Find where the given text appears and provide that cell's center as (x, y) coordinate. 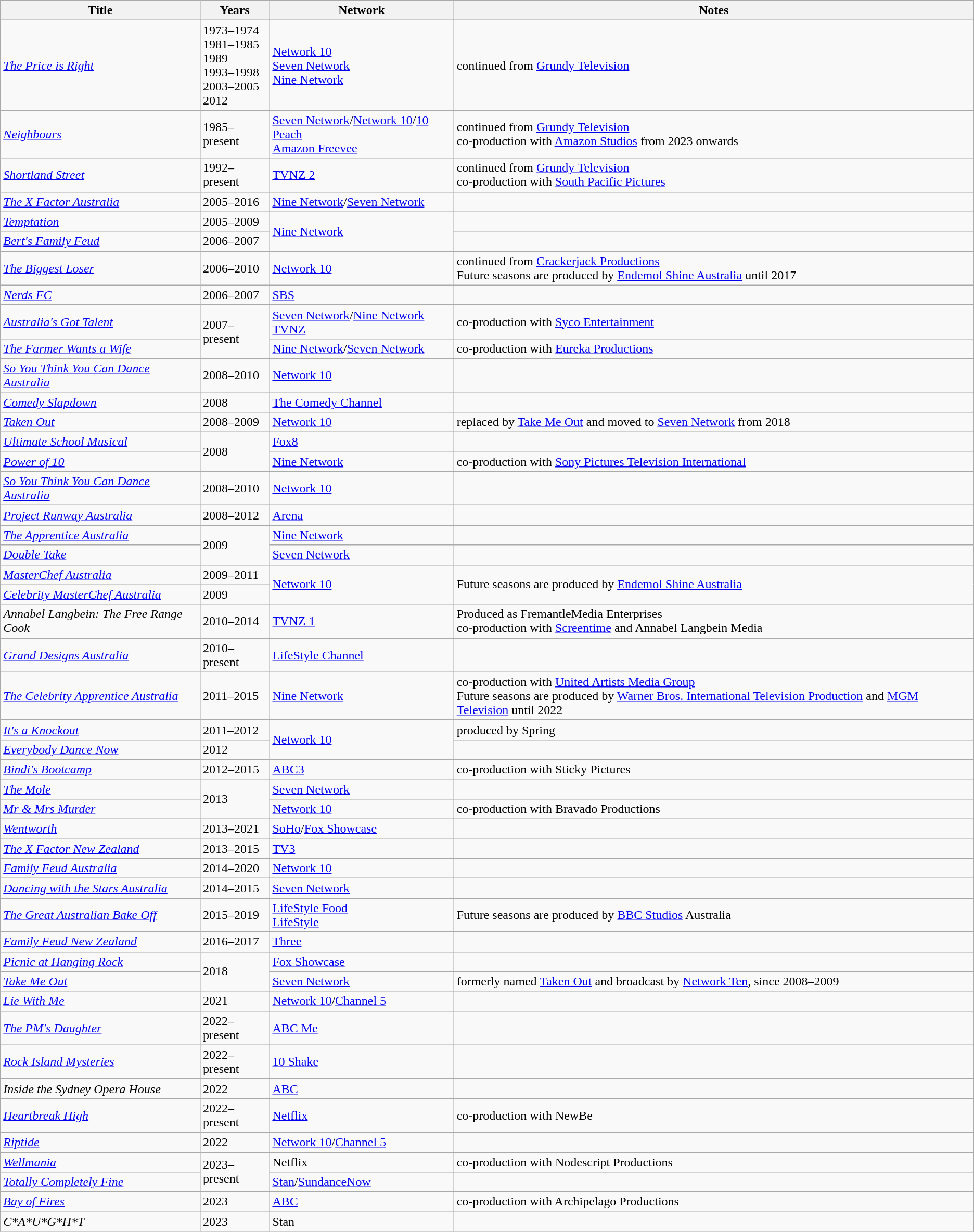
1992–present (234, 175)
continued from Grundy Televisionco-production with Amazon Studios from 2023 onwards (714, 134)
Dancing with the Stars Australia (100, 888)
Notes (714, 10)
ABC Me (362, 1028)
Totally Completely Fine (100, 1182)
Rock Island Mysteries (100, 1062)
Bert's Family Feud (100, 241)
2016–2017 (234, 942)
Comedy Slapdown (100, 402)
The Great Australian Bake Off (100, 915)
Title (100, 10)
continued from Crackerjack ProductionsFuture seasons are produced by Endemol Shine Australia until 2017 (714, 268)
C*A*U*G*H*T (100, 1222)
Ultimate School Musical (100, 442)
10 Shake (362, 1062)
The Mole (100, 789)
2006–2010 (234, 268)
TV3 (362, 849)
Project Runway Australia (100, 515)
Double Take (100, 555)
2018 (234, 971)
Years (234, 10)
continued from Grundy Televisionco-production with South Pacific Pictures (714, 175)
2013–2021 (234, 829)
Bay of Fires (100, 1202)
The Farmer Wants a Wife (100, 348)
2007–present (234, 332)
Future seasons are produced by Endemol Shine Australia (714, 585)
produced by Spring (714, 730)
Stan/SundanceNow (362, 1182)
SoHo/Fox Showcase (362, 829)
Stan (362, 1222)
Heartbreak High (100, 1115)
Network (362, 10)
Picnic at Hanging Rock (100, 962)
Three (362, 942)
co-production with Nodescript Productions (714, 1162)
Temptation (100, 222)
Wentworth (100, 829)
TVNZ 1 (362, 621)
continued from Grundy Television (714, 66)
Grand Designs Australia (100, 655)
Riptide (100, 1142)
Shortland Street (100, 175)
2011–2012 (234, 730)
Lie With Me (100, 1001)
Everybody Dance Now (100, 749)
2009–2011 (234, 575)
1973–19741981–198519891993–19982003–20052012 (234, 66)
co-production with Bravado Productions (714, 809)
Fox8 (362, 442)
Wellmania (100, 1162)
Neighbours (100, 134)
co-production with NewBe (714, 1115)
2013–2015 (234, 849)
2014–2020 (234, 868)
Mr & Mrs Murder (100, 809)
Bindi's Bootcamp (100, 769)
Power of 10 (100, 462)
2005–2009 (234, 222)
Network 10Seven NetworkNine Network (362, 66)
2010–present (234, 655)
2008–2012 (234, 515)
TVNZ 2 (362, 175)
Annabel Langbein: The Free Range Cook (100, 621)
formerly named Taken Out and broadcast by Network Ten, since 2008–2009 (714, 981)
The Biggest Loser (100, 268)
replaced by Take Me Out and moved to Seven Network from 2018 (714, 422)
2012–2015 (234, 769)
1985–present (234, 134)
2010–2014 (234, 621)
The Price is Right (100, 66)
Celebrity MasterChef Australia (100, 594)
Future seasons are produced by BBC Studios Australia (714, 915)
2008–2009 (234, 422)
SBS (362, 295)
Seven Network/Nine NetworkTVNZ (362, 321)
The Celebrity Apprentice Australia (100, 696)
Take Me Out (100, 981)
LifeStyle Channel (362, 655)
Australia's Got Talent (100, 321)
The X Factor Australia (100, 202)
Inside the Sydney Opera House (100, 1088)
LifeStyle FoodLifeStyle (362, 915)
The Apprentice Australia (100, 535)
2005–2016 (234, 202)
2014–2015 (234, 888)
Seven Network/Network 10/10 PeachAmazon Freevee (362, 134)
2021 (234, 1001)
MasterChef Australia (100, 575)
2011–2015 (234, 696)
Produced as FremantleMedia Enterprisesco-production with Screentime and Annabel Langbein Media (714, 621)
co-production with Archipelago Productions (714, 1202)
2023–present (234, 1172)
co-production with Syco Entertainment (714, 321)
co-production with Sticky Pictures (714, 769)
The Comedy Channel (362, 402)
Family Feud New Zealand (100, 942)
co-production with Sony Pictures Television International (714, 462)
Taken Out (100, 422)
co-production with Eureka Productions (714, 348)
The X Factor New Zealand (100, 849)
Family Feud Australia (100, 868)
Nerds FC (100, 295)
2013 (234, 799)
Fox Showcase (362, 962)
Arena (362, 515)
ABC3 (362, 769)
2012 (234, 749)
2015–2019 (234, 915)
It's a Knockout (100, 730)
The PM's Daughter (100, 1028)
